Provide the [x, y] coordinate of the cell's center where the given text is located.  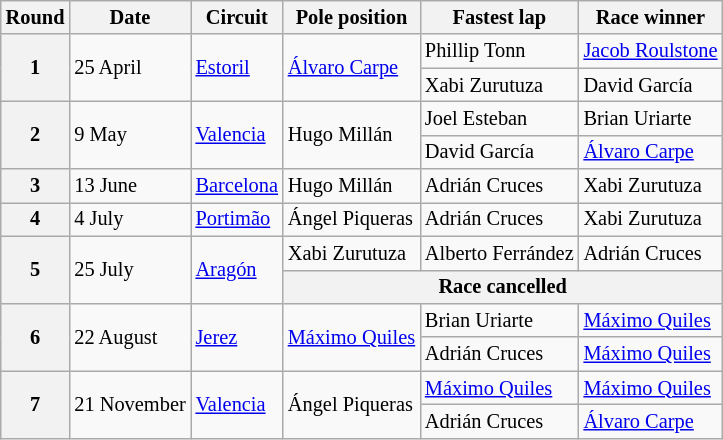
Round [36, 17]
Pole position [352, 17]
9 May [130, 134]
Circuit [237, 17]
Fastest lap [500, 17]
Barcelona [237, 186]
Jacob Roulstone [651, 51]
2 [36, 134]
Estoril [237, 68]
25 April [130, 68]
5 [36, 270]
Phillip Tonn [500, 51]
7 [36, 404]
1 [36, 68]
Portimão [237, 219]
Race winner [651, 17]
Date [130, 17]
22 August [130, 336]
4 July [130, 219]
25 July [130, 270]
Joel Esteban [500, 118]
Alberto Ferrández [500, 253]
4 [36, 219]
Jerez [237, 336]
Race cancelled [503, 287]
6 [36, 336]
13 June [130, 186]
3 [36, 186]
21 November [130, 404]
Aragón [237, 270]
